Find where the given text appears and provide that cell's center as [x, y] coordinate. 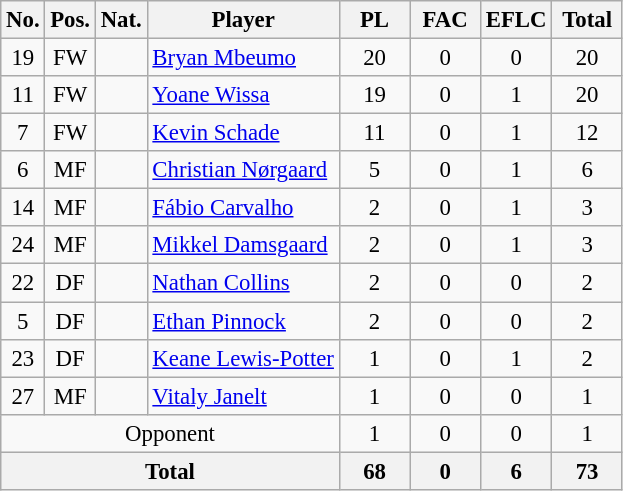
Nat. [121, 20]
PL [374, 20]
Player [243, 20]
27 [23, 396]
Ethan Pinnock [243, 321]
Opponent [170, 433]
Pos. [70, 20]
12 [588, 133]
24 [23, 245]
EFLC [516, 20]
Keane Lewis-Potter [243, 358]
Christian Nørgaard [243, 170]
23 [23, 358]
Fábio Carvalho [243, 208]
Kevin Schade [243, 133]
No. [23, 20]
7 [23, 133]
Yoane Wissa [243, 95]
73 [588, 471]
Vitaly Janelt [243, 396]
22 [23, 283]
FAC [446, 20]
68 [374, 471]
Bryan Mbeumo [243, 58]
Nathan Collins [243, 283]
Mikkel Damsgaard [243, 245]
14 [23, 208]
